From the cell containing the given text, extract its center point as (X, Y) coordinate. 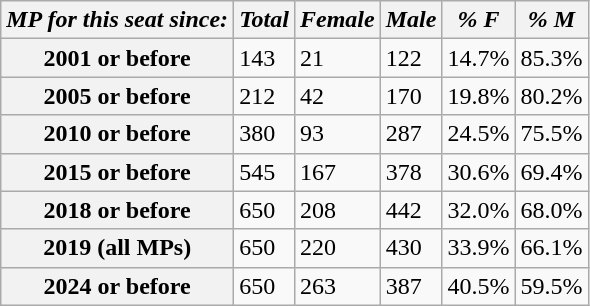
Male (411, 20)
2015 or before (118, 172)
2001 or before (118, 58)
387 (411, 286)
Total (264, 20)
42 (337, 96)
220 (337, 248)
MP for this seat since: (118, 20)
167 (337, 172)
% M (552, 20)
32.0% (478, 210)
2010 or before (118, 134)
24.5% (478, 134)
40.5% (478, 286)
2019 (all MPs) (118, 248)
2005 or before (118, 96)
442 (411, 210)
Female (337, 20)
143 (264, 58)
378 (411, 172)
21 (337, 58)
208 (337, 210)
19.8% (478, 96)
93 (337, 134)
2018 or before (118, 210)
430 (411, 248)
287 (411, 134)
% F (478, 20)
33.9% (478, 248)
66.1% (552, 248)
122 (411, 58)
85.3% (552, 58)
14.7% (478, 58)
380 (264, 134)
170 (411, 96)
69.4% (552, 172)
68.0% (552, 210)
80.2% (552, 96)
59.5% (552, 286)
545 (264, 172)
2024 or before (118, 286)
212 (264, 96)
30.6% (478, 172)
263 (337, 286)
75.5% (552, 134)
